Identify which cell holds the provided text, then report its (x, y) central coordinate. 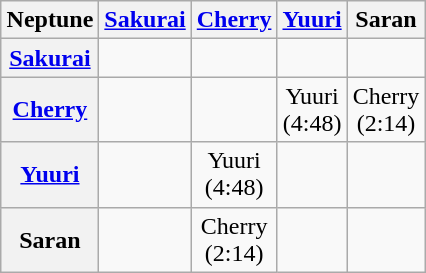
Neptune (50, 20)
